Extract the (x, y) coordinate from the center of the cell holding the provided text.  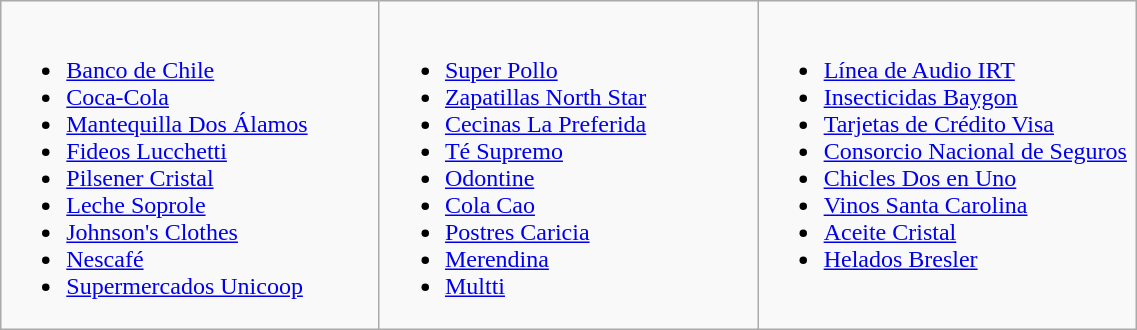
Super PolloZapatillas North StarCecinas La PreferidaTé SupremoOdontineCola CaoPostres CariciaMerendinaMultti (568, 166)
Banco de ChileCoca-ColaMantequilla Dos ÁlamosFideos LucchettiPilsener CristalLeche SoproleJohnson's ClothesNescaféSupermercados Unicoop (190, 166)
